Locate the cell with the specified text and output its [X, Y] center coordinate. 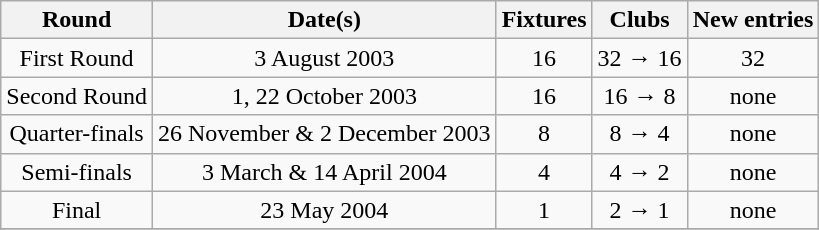
Quarter-finals [77, 134]
New entries [753, 20]
Semi-finals [77, 172]
1 [544, 210]
26 November & 2 December 2003 [324, 134]
Round [77, 20]
Final [77, 210]
32 [753, 58]
32 → 16 [640, 58]
1, 22 October 2003 [324, 96]
16 → 8 [640, 96]
4 [544, 172]
Clubs [640, 20]
8 → 4 [640, 134]
23 May 2004 [324, 210]
8 [544, 134]
Fixtures [544, 20]
4 → 2 [640, 172]
Second Round [77, 96]
2 → 1 [640, 210]
3 August 2003 [324, 58]
Date(s) [324, 20]
First Round [77, 58]
3 March & 14 April 2004 [324, 172]
